Return [X, Y] of the center of cell containing provided text 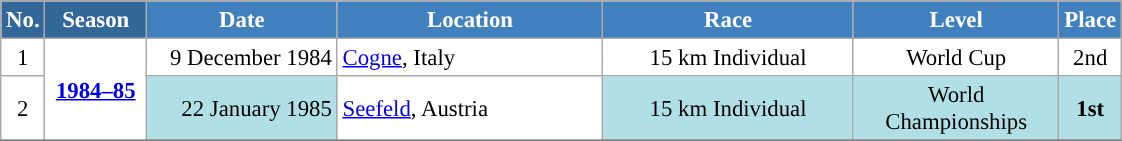
World Championships [956, 108]
Race [728, 20]
Date [242, 20]
2nd [1090, 58]
World Cup [956, 58]
2 [23, 108]
1984–85 [96, 90]
Location [470, 20]
Season [96, 20]
22 January 1985 [242, 108]
9 December 1984 [242, 58]
1st [1090, 108]
Seefeld, Austria [470, 108]
Place [1090, 20]
No. [23, 20]
Level [956, 20]
Cogne, Italy [470, 58]
1 [23, 58]
